Capture the cell that displays the provided text and extract its [X, Y] central coordinate. 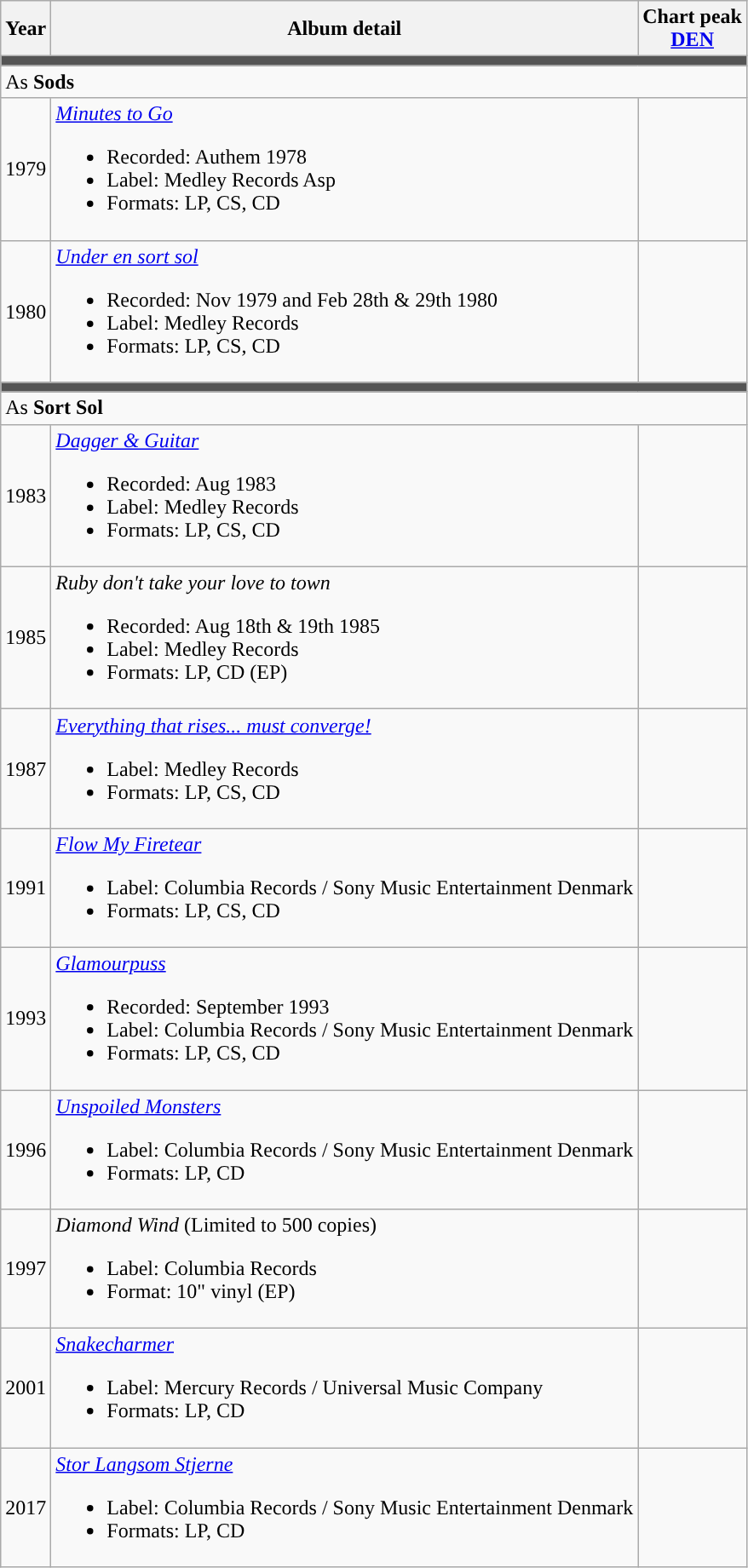
GlamourpussRecorded: September 1993Label: Columbia Records / Sony Music Entertainment DenmarkFormats: LP, CS, CD [344, 1019]
SnakecharmerLabel: Mercury Records / Universal Music CompanyFormats: LP, CD [344, 1388]
1996 [26, 1150]
2001 [26, 1388]
Dagger & GuitarRecorded: Aug 1983Label: Medley RecordsFormats: LP, CS, CD [344, 496]
1985 [26, 637]
Diamond Wind (Limited to 500 copies)Label: Columbia RecordsFormat: 10" vinyl (EP) [344, 1269]
Chart peak DEN [693, 29]
1987 [26, 768]
Ruby don't take your love to townRecorded: Aug 18th & 19th 1985Label: Medley RecordsFormats: LP, CD (EP) [344, 637]
1980 [26, 312]
Minutes to GoRecorded: Authem 1978Label: Medley Records AspFormats: LP, CS, CD [344, 169]
Everything that rises... must converge!Label: Medley RecordsFormats: LP, CS, CD [344, 768]
Unspoiled MonstersLabel: Columbia Records / Sony Music Entertainment DenmarkFormats: LP, CD [344, 1150]
1979 [26, 169]
Album detail [344, 29]
1983 [26, 496]
1991 [26, 887]
As Sort Sol [374, 408]
1997 [26, 1269]
Under en sort solRecorded: Nov 1979 and Feb 28th & 29th 1980Label: Medley RecordsFormats: LP, CS, CD [344, 312]
Stor Langsom StjerneLabel: Columbia Records / Sony Music Entertainment DenmarkFormats: LP, CD [344, 1508]
As Sods [374, 82]
Year [26, 29]
Flow My FiretearLabel: Columbia Records / Sony Music Entertainment DenmarkFormats: LP, CS, CD [344, 887]
1993 [26, 1019]
2017 [26, 1508]
